Return the (x, y) coordinate for the center point of the cell that contains the specified text.  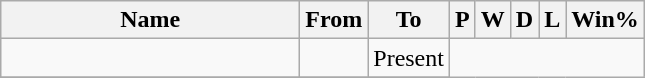
Win% (606, 20)
From (334, 20)
L (552, 20)
P (462, 20)
Present (409, 58)
D (524, 20)
To (409, 20)
W (492, 20)
Name (150, 20)
